Locate the cell with the specified text and output its (x, y) center coordinate. 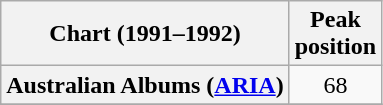
Peakposition (335, 34)
Chart (1991–1992) (145, 34)
68 (335, 85)
Australian Albums (ARIA) (145, 85)
